Extract the [X, Y] coordinate from the center of the cell holding the provided text.  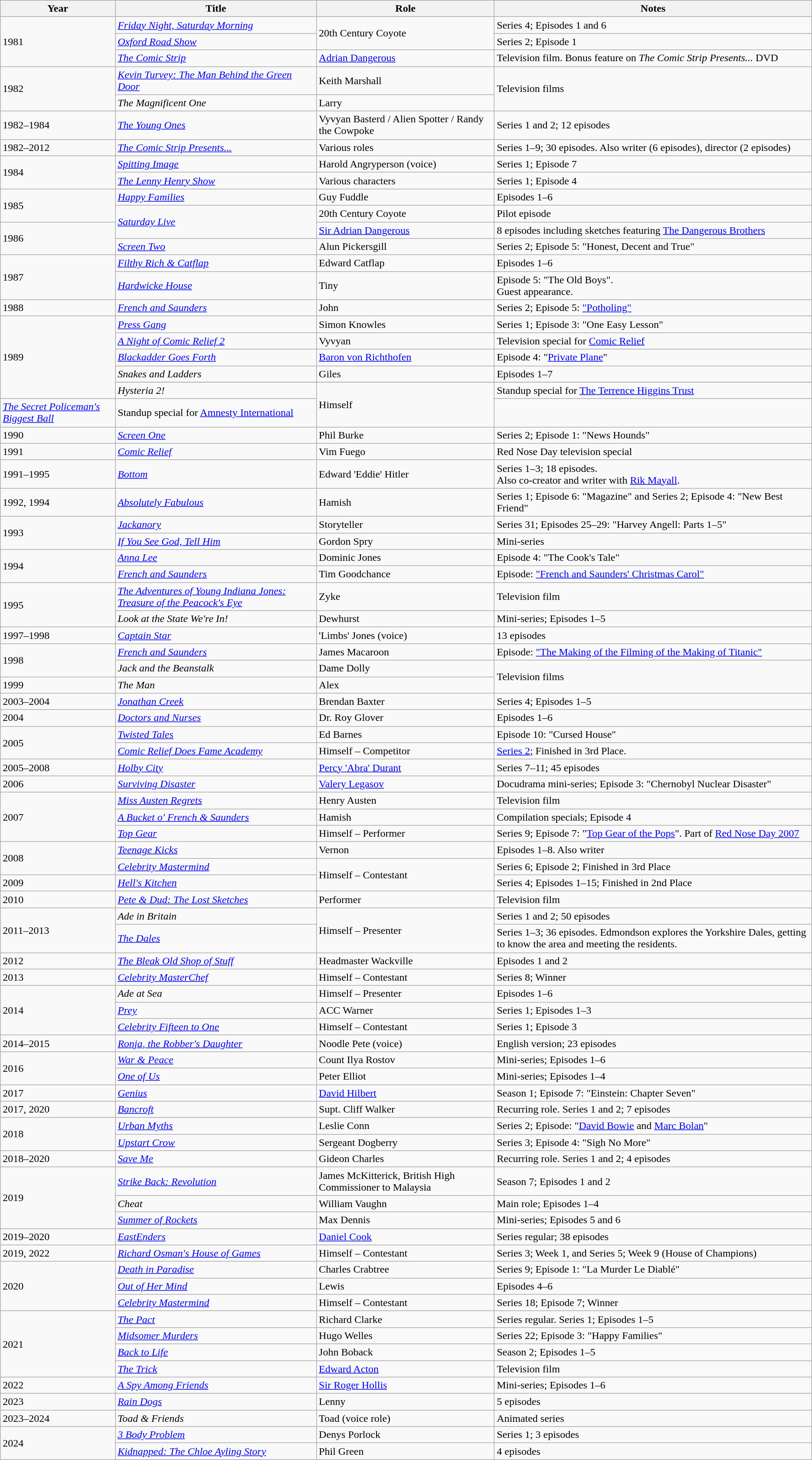
3 Body Problem [216, 1435]
Various roles [406, 147]
Television film. Bonus feature on The Comic Strip Presents... DVD [653, 58]
Zyke [406, 597]
Episodes 4–6 [653, 1286]
The Adventures of Young Indiana Jones: Treasure of the Peacock's Eye [216, 597]
2010 [58, 900]
Dr. Roy Glover [406, 718]
Strike Back: Revolution [216, 1182]
The Lenny Henry Show [216, 180]
Headmaster Wackville [406, 961]
Title [216, 9]
2005–2008 [58, 767]
Jonathan Creek [216, 701]
1995 [58, 605]
Jackanory [216, 524]
EastEnders [216, 1237]
Animated series [653, 1418]
1982–2012 [58, 147]
Baron von Richthofen [406, 357]
Series 1–3; 36 episodes. Edmondson explores the Yorkshire Dales, getting to know the area and meeting the residents. [653, 939]
The Comic Strip Presents... [216, 147]
Leslie Conn [406, 1126]
The Pact [216, 1319]
Television special for Comic Relief [653, 341]
Series 8; Winner [653, 977]
2024 [58, 1443]
1994 [58, 566]
Tiny [406, 285]
Alun Pickersgill [406, 247]
Upstart Crow [216, 1142]
1981 [58, 42]
Save Me [216, 1159]
Compilation specials; Episode 4 [653, 817]
Noodle Pete (voice) [406, 1043]
Himself [406, 404]
Performer [406, 900]
Valery Legasov [406, 784]
Vyvyan [406, 341]
2018–2020 [58, 1159]
1998 [58, 660]
The Dales [216, 939]
Harold Angryperson (voice) [406, 164]
13 episodes [653, 635]
2008 [58, 858]
4 episodes [653, 1451]
Ade at Sea [216, 994]
Ronja, the Robber's Daughter [216, 1043]
Series 7–11; 45 episodes [653, 767]
1993 [58, 533]
2021 [58, 1344]
5 episodes [653, 1402]
Celebrity MasterChef [216, 977]
Edward Catflap [406, 263]
2023–2024 [58, 1418]
Lewis [406, 1286]
1986 [58, 239]
Episodes 1–7 [653, 374]
Tim Goodchance [406, 574]
Hell's Kitchen [216, 883]
The Man [216, 685]
Phil Green [406, 1451]
David Hilbert [406, 1093]
Peter Elliot [406, 1076]
Episodes 1–8. Also writer [653, 850]
Series 2; Episode 5: "Honest, Decent and True" [653, 247]
Series 18; Episode 7; Winner [653, 1303]
One of Us [216, 1076]
Hysteria 2! [216, 390]
Gideon Charles [406, 1159]
8 episodes including sketches featuring The Dangerous Brothers [653, 230]
Death in Paradise [216, 1270]
Sergeant Dogberry [406, 1142]
Pilot episode [653, 213]
Series regular; 38 episodes [653, 1237]
Twisted Tales [216, 734]
Count Ilya Rostov [406, 1060]
Series 2; Episode 1: "News Hounds" [653, 435]
1999 [58, 685]
Vim Fuego [406, 452]
2003–2004 [58, 701]
1997–1998 [58, 635]
2018 [58, 1134]
William Vaughn [406, 1204]
Series 3; Episode 4: "Sigh No More" [653, 1142]
Series 1–9; 30 episodes. Also writer (6 episodes), director (2 episodes) [653, 147]
Dame Dolly [406, 668]
Richard Osman's House of Games [216, 1253]
Toad (voice role) [406, 1418]
Edward 'Eddie' Hitler [406, 474]
Hugo Welles [406, 1336]
Standup special for Amnesty International [216, 413]
Episode: "French and Saunders' Christmas Carol" [653, 574]
Oxford Road Show [216, 42]
Bancroft [216, 1110]
Series 9; Episode 7: "Top Gear of the Pops". Part of Red Nose Day 2007 [653, 834]
Episodes 1 and 2 [653, 961]
Series 2; Episode 5: "Potholing" [653, 308]
Max Dennis [406, 1220]
Series 1–3; 18 episodes.Also co-creator and writer with Rik Mayall. [653, 474]
2014 [58, 1010]
Notes [653, 9]
Press Gang [216, 324]
Snakes and Ladders [216, 374]
Series 22; Episode 3: "Happy Families" [653, 1336]
Edward Acton [406, 1368]
Series 1; Episode 3: "One Easy Lesson" [653, 324]
Teenage Kicks [216, 850]
2019–2020 [58, 1237]
Surviving Disaster [216, 784]
2014–2015 [58, 1043]
Blackadder Goes Forth [216, 357]
Phil Burke [406, 435]
Saturday Live [216, 222]
Episode 4: "The Cook's Tale" [653, 558]
Jack and the Beanstalk [216, 668]
1982–1984 [58, 125]
Keith Marshall [406, 81]
Spitting Image [216, 164]
Summer of Rockets [216, 1220]
Comic Relief [216, 452]
Vernon [406, 850]
Season 7; Episodes 1 and 2 [653, 1182]
Standup special for The Terrence Higgins Trust [653, 390]
1989 [58, 357]
Look at the State We're In! [216, 619]
2016 [58, 1068]
Charles Crabtree [406, 1270]
Series 4; Episodes 1 and 6 [653, 25]
Celebrity Fifteen to One [216, 1027]
Alex [406, 685]
Denys Porlock [406, 1435]
2019, 2022 [58, 1253]
A Bucket o' French & Saunders [216, 817]
Adrian Dangerous [406, 58]
Episode 10: "Cursed House" [653, 734]
2013 [58, 977]
2007 [58, 817]
Rain Dogs [216, 1402]
Mini-series; Episodes 1–4 [653, 1076]
2006 [58, 784]
Bottom [216, 474]
English version; 23 episodes [653, 1043]
Brendan Baxter [406, 701]
Henry Austen [406, 800]
Series 6; Episode 2; Finished in 3rd Place [653, 867]
Larry [406, 103]
Series 2; Finished in 3rd Place. [653, 751]
A Night of Comic Relief 2 [216, 341]
Series 4; Episodes 1–5 [653, 701]
The Magnificent One [216, 103]
Comic Relief Does Fame Academy [216, 751]
Happy Families [216, 197]
War & Peace [216, 1060]
1982 [58, 88]
Daniel Cook [406, 1237]
Percy 'Abra' Durant [406, 767]
Screen Two [216, 247]
Dewhurst [406, 619]
James Macaroon [406, 652]
Urban Myths [216, 1126]
If You See God, Tell Him [216, 541]
John Boback [406, 1352]
Vyvyan Basterd / Alien Spotter / Randy the Cowpoke [406, 125]
Giles [406, 374]
Year [58, 9]
2020 [58, 1286]
Sir Roger Hollis [406, 1385]
Various characters [406, 180]
The Trick [216, 1368]
Ade in Britain [216, 916]
Series 1; Episode 3 [653, 1027]
Main role; Episodes 1–4 [653, 1204]
James McKitterick, British High Commissioner to Malaysia [406, 1182]
2019 [58, 1198]
2009 [58, 883]
1984 [58, 172]
Series 2; Episode: "David Bowie and Marc Bolan" [653, 1126]
'Limbs' Jones (voice) [406, 635]
Mini-series [653, 541]
1992, 1994 [58, 502]
1990 [58, 435]
Series 9; Episode 1: "La Murder Le Diablé" [653, 1270]
Kevin Turvey: The Man Behind the Green Door [216, 81]
Series 1; Episode 7 [653, 164]
Series 1; Episodes 1–3 [653, 1010]
1991–1995 [58, 474]
Series 1; Episode 4 [653, 180]
Mini-series; Episodes 1–5 [653, 619]
Kidnapped: The Chloe Ayling Story [216, 1451]
Captain Star [216, 635]
2012 [58, 961]
Guy Fuddle [406, 197]
Doctors and Nurses [216, 718]
1987 [58, 278]
2005 [58, 743]
Episode 4: "Private Plane" [653, 357]
1985 [58, 205]
1991 [58, 452]
Pete & Dud: The Lost Sketches [216, 900]
Recurring role. Series 1 and 2; 4 episodes [653, 1159]
Genius [216, 1093]
Recurring role. Series 1 and 2; 7 episodes [653, 1110]
Red Nose Day television special [653, 452]
Anna Lee [216, 558]
Series 1 and 2; 50 episodes [653, 916]
Series 31; Episodes 25–29: "Harvey Angell: Parts 1–5" [653, 524]
Himself – Performer [406, 834]
2022 [58, 1385]
Ed Barnes [406, 734]
ACC Warner [406, 1010]
Filthy Rich & Catflap [216, 263]
John [406, 308]
Role [406, 9]
Dominic Jones [406, 558]
Storyteller [406, 524]
The Young Ones [216, 125]
Midsomer Murders [216, 1336]
The Comic Strip [216, 58]
Holby City [216, 767]
A Spy Among Friends [216, 1385]
2004 [58, 718]
Himself – Competitor [406, 751]
2023 [58, 1402]
Episode 5: "The Old Boys".Guest appearance. [653, 285]
Series 1; Episode 6: "Magazine" and Series 2; Episode 4: "New Best Friend" [653, 502]
Docudrama mini-series; Episode 3: "Chernobyl Nuclear Disaster" [653, 784]
Cheat [216, 1204]
Back to Life [216, 1352]
Friday Night, Saturday Morning [216, 25]
2017, 2020 [58, 1110]
Simon Knowles [406, 324]
2017 [58, 1093]
Prey [216, 1010]
Series 1 and 2; 12 episodes [653, 125]
Lenny [406, 1402]
Richard Clarke [406, 1319]
Series 2; Episode 1 [653, 42]
Series 4; Episodes 1–15; Finished in 2nd Place [653, 883]
Out of Her Mind [216, 1286]
Hardwicke House [216, 285]
1988 [58, 308]
Season 1; Episode 7: "Einstein: Chapter Seven" [653, 1093]
Supt. Cliff Walker [406, 1110]
The Bleak Old Shop of Stuff [216, 961]
Toad & Friends [216, 1418]
Screen One [216, 435]
Mini-series; Episodes 5 and 6 [653, 1220]
2011–2013 [58, 930]
Absolutely Fabulous [216, 502]
Series 3; Week 1, and Series 5; Week 9 (House of Champions) [653, 1253]
Episode: "The Making of the Filming of the Making of Titanic" [653, 652]
Series 1; 3 episodes [653, 1435]
Gordon Spry [406, 541]
Season 2; Episodes 1–5 [653, 1352]
Top Gear [216, 834]
Sir Adrian Dangerous [406, 230]
Series regular. Series 1; Episodes 1–5 [653, 1319]
The Secret Policeman's Biggest Ball [58, 413]
Miss Austen Regrets [216, 800]
